Return the (X, Y) coordinate for the center point of the cell that contains the specified text.  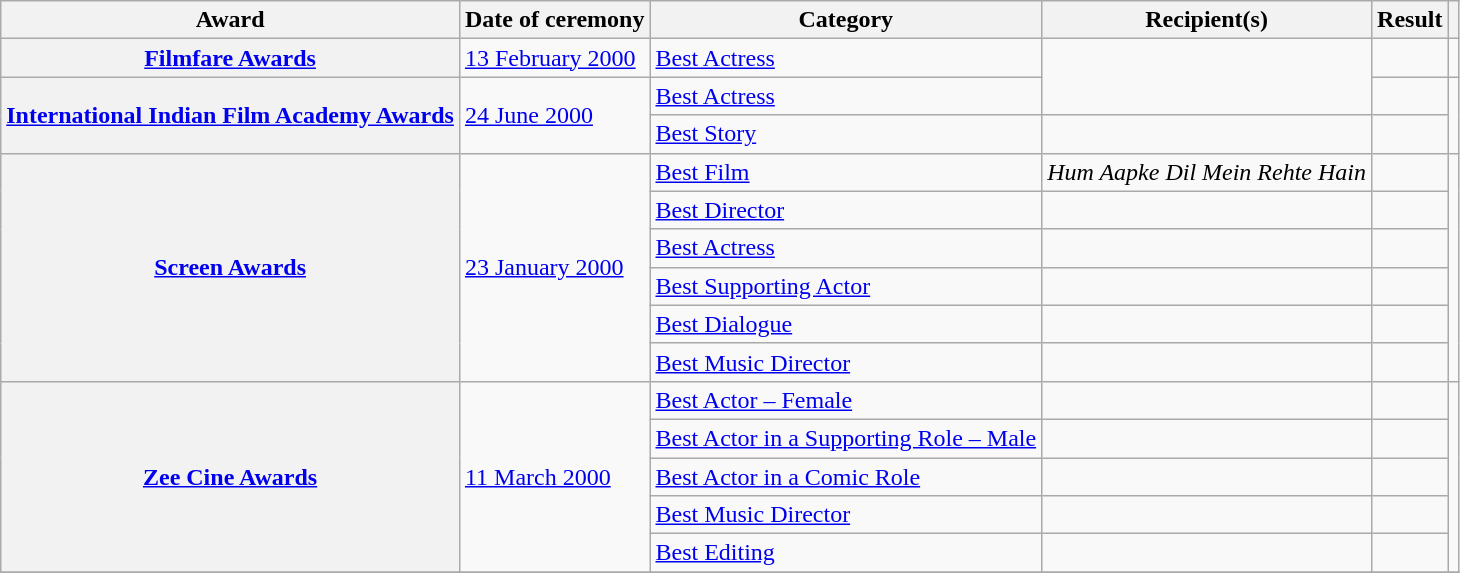
Best Director (846, 210)
Best Story (846, 134)
International Indian Film Academy Awards (230, 115)
Best Actor – Female (846, 400)
Best Supporting Actor (846, 286)
11 March 2000 (554, 476)
Filmfare Awards (230, 58)
Best Editing (846, 553)
Zee Cine Awards (230, 476)
Best Film (846, 172)
Recipient(s) (1207, 20)
Best Actor in a Supporting Role – Male (846, 438)
Result (1410, 20)
Award (230, 20)
Hum Aapke Dil Mein Rehte Hain (1207, 172)
Screen Awards (230, 267)
13 February 2000 (554, 58)
Date of ceremony (554, 20)
23 January 2000 (554, 267)
Category (846, 20)
24 June 2000 (554, 115)
Best Actor in a Comic Role (846, 477)
Best Dialogue (846, 324)
